Return [x, y] of the center of cell containing provided text 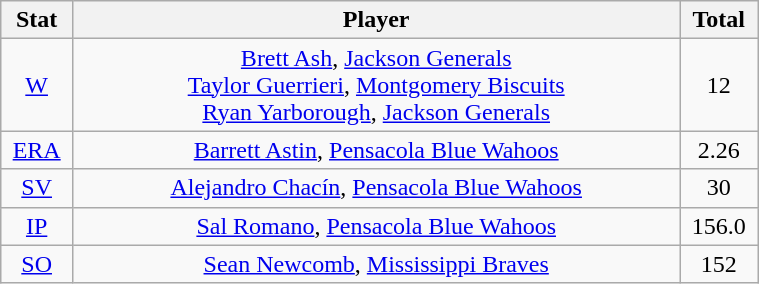
Sean Newcomb, Mississippi Braves [376, 264]
Barrett Astin, Pensacola Blue Wahoos [376, 150]
Stat [37, 20]
2.26 [719, 150]
Alejandro Chacín, Pensacola Blue Wahoos [376, 188]
Brett Ash, Jackson Generals Taylor Guerrieri, Montgomery Biscuits Ryan Yarborough, Jackson Generals [376, 85]
Total [719, 20]
Player [376, 20]
12 [719, 85]
Sal Romano, Pensacola Blue Wahoos [376, 226]
IP [37, 226]
156.0 [719, 226]
152 [719, 264]
W [37, 85]
SV [37, 188]
30 [719, 188]
ERA [37, 150]
SO [37, 264]
